Output the [x, y] coordinate of the center of the cell containing the given text.  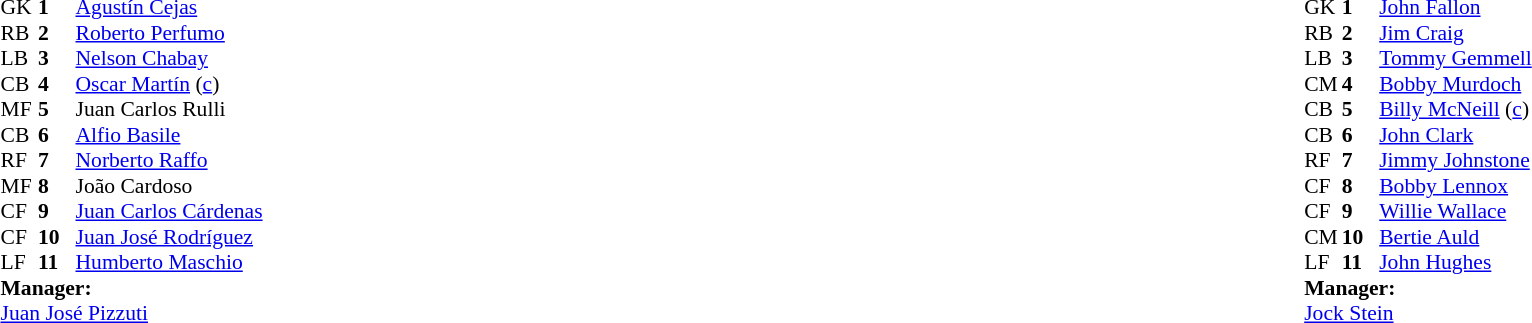
Juan Carlos Cárdenas [170, 211]
Bertie Auld [1456, 237]
João Cardoso [170, 186]
Roberto Perfumo [170, 33]
John Hughes [1456, 263]
Bobby Murdoch [1456, 84]
Tommy Gemmell [1456, 59]
Bobby Lennox [1456, 186]
Norberto Raffo [170, 161]
Jim Craig [1456, 33]
John Clark [1456, 135]
Willie Wallace [1456, 211]
Oscar Martín (c) [170, 84]
Juan José Rodríguez [170, 237]
Humberto Maschio [170, 263]
Billy McNeill (c) [1456, 109]
Alfio Basile [170, 135]
Jimmy Johnstone [1456, 161]
Nelson Chabay [170, 59]
Juan Carlos Rulli [170, 109]
